Find where the given text appears and provide that cell's center as (x, y) coordinate. 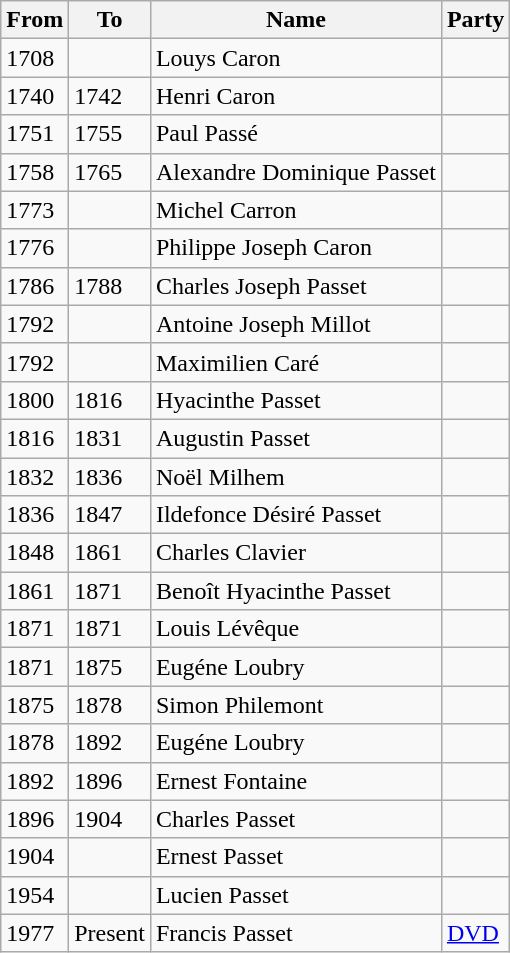
1765 (110, 172)
1755 (110, 134)
Lucien Passet (296, 895)
1751 (35, 134)
Augustin Passet (296, 438)
Simon Philemont (296, 705)
DVD (475, 933)
1800 (35, 400)
1708 (35, 58)
To (110, 20)
1977 (35, 933)
Michel Carron (296, 210)
Charles Passet (296, 819)
Maximilien Caré (296, 362)
1847 (110, 515)
1742 (110, 96)
Ernest Passet (296, 857)
Henri Caron (296, 96)
1831 (110, 438)
Charles Joseph Passet (296, 286)
1954 (35, 895)
1773 (35, 210)
Party (475, 20)
1758 (35, 172)
From (35, 20)
Philippe Joseph Caron (296, 248)
Ernest Fontaine (296, 781)
Ildefonce Désiré Passet (296, 515)
Louys Caron (296, 58)
1786 (35, 286)
1788 (110, 286)
Charles Clavier (296, 553)
1832 (35, 477)
Alexandre Dominique Passet (296, 172)
Name (296, 20)
1740 (35, 96)
Hyacinthe Passet (296, 400)
Noël Milhem (296, 477)
Louis Lévêque (296, 629)
Benoît Hyacinthe Passet (296, 591)
1776 (35, 248)
Francis Passet (296, 933)
1848 (35, 553)
Present (110, 933)
Paul Passé (296, 134)
Antoine Joseph Millot (296, 324)
